From the cell containing the given text, extract its center point as (X, Y) coordinate. 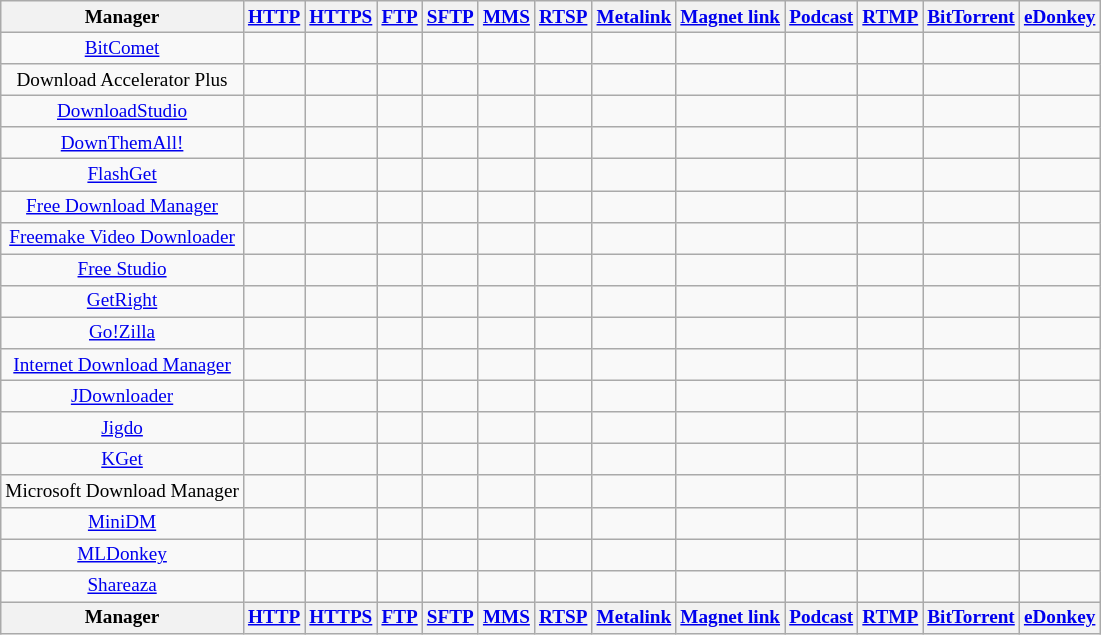
Shareaza (122, 586)
MLDonkey (122, 554)
Free Studio (122, 270)
Go!Zilla (122, 333)
MiniDM (122, 523)
Free Download Manager (122, 206)
JDownloader (122, 396)
Jigdo (122, 428)
BitComet (122, 48)
DownloadStudio (122, 111)
Freemake Video Downloader (122, 238)
DownThemAll! (122, 143)
Download Accelerator Plus (122, 80)
FlashGet (122, 175)
KGet (122, 460)
GetRight (122, 301)
Microsoft Download Manager (122, 491)
Internet Download Manager (122, 365)
